Pinpoint the cell where the given text exists, returning its (X, Y) midpoint coordinate. 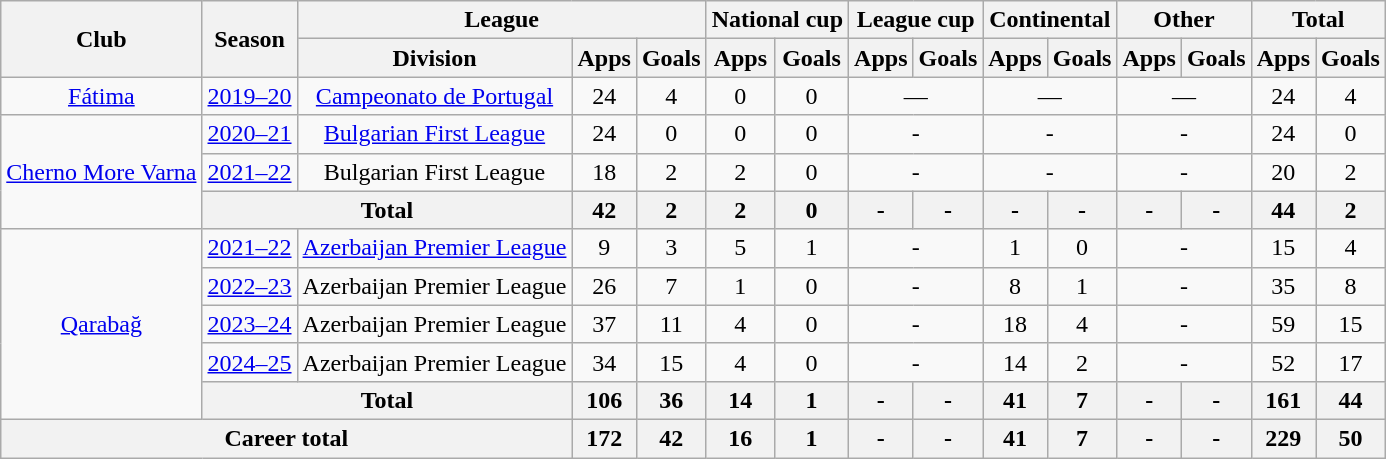
Career total (286, 438)
35 (1283, 286)
20 (1283, 172)
National cup (777, 20)
34 (604, 362)
161 (1283, 400)
2024–25 (250, 362)
16 (740, 438)
59 (1283, 324)
9 (604, 248)
Other (1184, 20)
League cup (916, 20)
Fátima (102, 96)
5 (740, 248)
37 (604, 324)
Club (102, 39)
2020–21 (250, 134)
Continental (1050, 20)
Campeonato de Portugal (434, 96)
52 (1283, 362)
3 (671, 248)
Division (434, 58)
Qarabağ (102, 324)
50 (1351, 438)
106 (604, 400)
Cherno More Varna (102, 172)
2019–20 (250, 96)
2022–23 (250, 286)
17 (1351, 362)
172 (604, 438)
26 (604, 286)
11 (671, 324)
2023–24 (250, 324)
League (502, 20)
36 (671, 400)
229 (1283, 438)
Season (250, 39)
